Provide the [X, Y] coordinate of the cell's center where the given text is located.  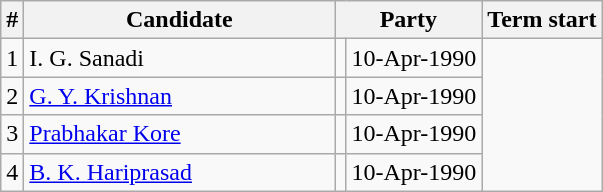
1 [12, 58]
Party [408, 20]
Prabhakar Kore [180, 134]
B. K. Hariprasad [180, 172]
G. Y. Krishnan [180, 96]
Candidate [180, 20]
Term start [542, 20]
I. G. Sanadi [180, 58]
4 [12, 172]
2 [12, 96]
# [12, 20]
3 [12, 134]
